Identify which cell holds the provided text, then report its [x, y] central coordinate. 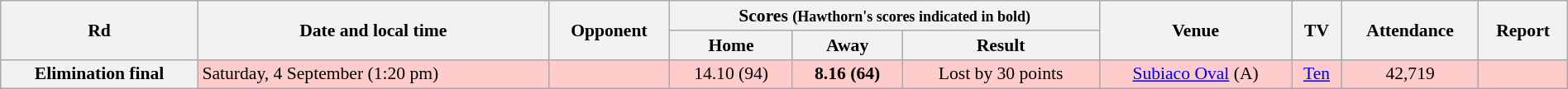
Result [1001, 45]
TV [1317, 30]
Away [847, 45]
Venue [1196, 30]
Scores (Hawthorn's scores indicated in bold) [885, 16]
Report [1523, 30]
Rd [99, 30]
Ten [1317, 74]
Elimination final [99, 74]
42,719 [1410, 74]
8.16 (64) [847, 74]
Attendance [1410, 30]
14.10 (94) [731, 74]
Home [731, 45]
Saturday, 4 September (1:20 pm) [373, 74]
Subiaco Oval (A) [1196, 74]
Opponent [609, 30]
Lost by 30 points [1001, 74]
Date and local time [373, 30]
